Extract the (X, Y) coordinate from the center of the cell holding the provided text.  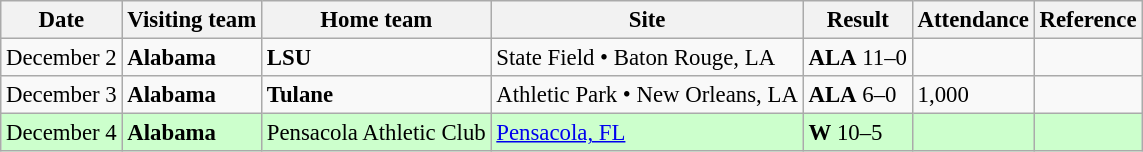
Pensacola Athletic Club (377, 133)
Athletic Park • New Orleans, LA (647, 95)
Tulane (377, 95)
State Field • Baton Rouge, LA (647, 58)
December 3 (62, 95)
Pensacola, FL (647, 133)
LSU (377, 58)
December 4 (62, 133)
December 2 (62, 58)
W 10–5 (858, 133)
Attendance (973, 20)
Site (647, 20)
Visiting team (192, 20)
Reference (1088, 20)
ALA 11–0 (858, 58)
1,000 (973, 95)
ALA 6–0 (858, 95)
Home team (377, 20)
Date (62, 20)
Result (858, 20)
